Detect which cell encompasses the target text, then output its (x, y) center coordinate. 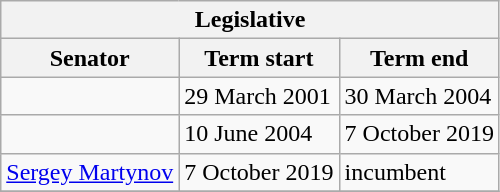
Term start (259, 58)
Legislative (250, 20)
Term end (419, 58)
Senator (90, 58)
30 March 2004 (419, 96)
incumbent (419, 172)
10 June 2004 (259, 134)
Sergey Martynov (90, 172)
29 March 2001 (259, 96)
